From the cell containing the given text, extract its center point as (X, Y) coordinate. 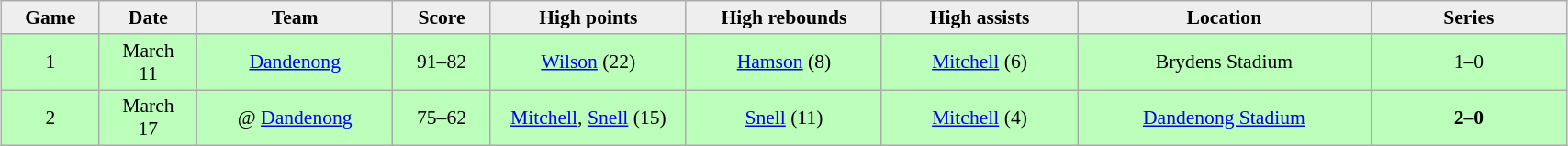
Series (1469, 17)
March 11 (149, 62)
Mitchell (6) (979, 62)
Team (296, 17)
2–0 (1469, 118)
Hamson (8) (784, 62)
Wilson (22) (588, 62)
Mitchell, Snell (15) (588, 118)
1–0 (1469, 62)
High points (588, 17)
75–62 (442, 118)
Game (51, 17)
@ Dandenong (296, 118)
Brydens Stadium (1225, 62)
Snell (11) (784, 118)
Dandenong Stadium (1225, 118)
Score (442, 17)
High assists (979, 17)
2 (51, 118)
1 (51, 62)
Mitchell (4) (979, 118)
91–82 (442, 62)
Date (149, 17)
March 17 (149, 118)
Dandenong (296, 62)
High rebounds (784, 17)
Location (1225, 17)
